Output the [X, Y] coordinate of the center of the cell containing the given text.  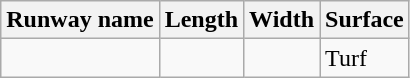
Width [282, 20]
Runway name [80, 20]
Length [201, 20]
Surface [365, 20]
Turf [365, 58]
